Scan for the cell matching the given text and deliver its [X, Y] coordinate at center. 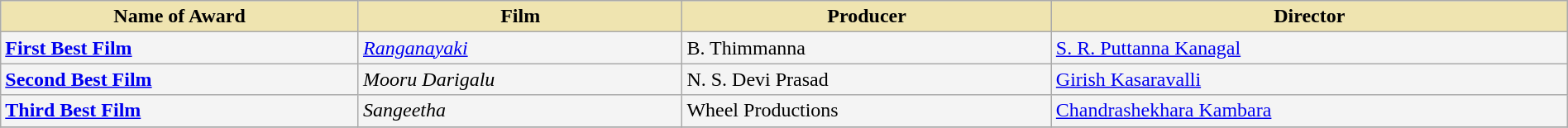
Third Best Film [180, 111]
First Best Film [180, 48]
Producer [867, 17]
Second Best Film [180, 79]
Chandrashekhara Kambara [1309, 111]
Girish Kasaravalli [1309, 79]
Director [1309, 17]
Film [519, 17]
N. S. Devi Prasad [867, 79]
Wheel Productions [867, 111]
B. Thimmanna [867, 48]
Ranganayaki [519, 48]
Sangeetha [519, 111]
Mooru Darigalu [519, 79]
Name of Award [180, 17]
S. R. Puttanna Kanagal [1309, 48]
